Provide the [X, Y] coordinate of the cell's center where the given text is located.  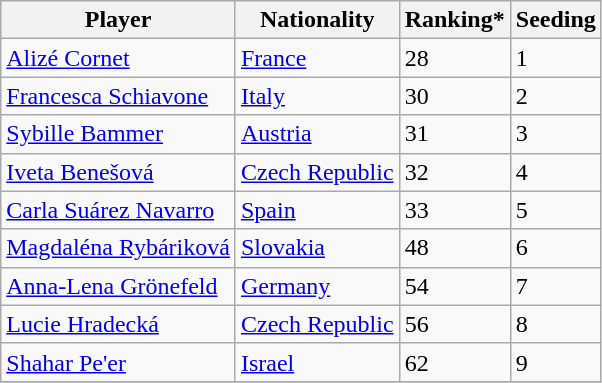
9 [556, 362]
56 [454, 324]
1 [556, 58]
Austria [317, 134]
Israel [317, 362]
Shahar Pe'er [118, 362]
Player [118, 20]
Nationality [317, 20]
Iveta Benešová [118, 172]
3 [556, 134]
France [317, 58]
5 [556, 210]
33 [454, 210]
Germany [317, 286]
Spain [317, 210]
28 [454, 58]
8 [556, 324]
31 [454, 134]
Magdaléna Rybáriková [118, 248]
48 [454, 248]
54 [454, 286]
Slovakia [317, 248]
30 [454, 96]
Carla Suárez Navarro [118, 210]
7 [556, 286]
Alizé Cornet [118, 58]
Italy [317, 96]
Sybille Bammer [118, 134]
Francesca Schiavone [118, 96]
Seeding [556, 20]
Lucie Hradecká [118, 324]
62 [454, 362]
4 [556, 172]
Ranking* [454, 20]
2 [556, 96]
32 [454, 172]
6 [556, 248]
Anna-Lena Grönefeld [118, 286]
